Output the [X, Y] coordinate of the center of the cell containing the given text.  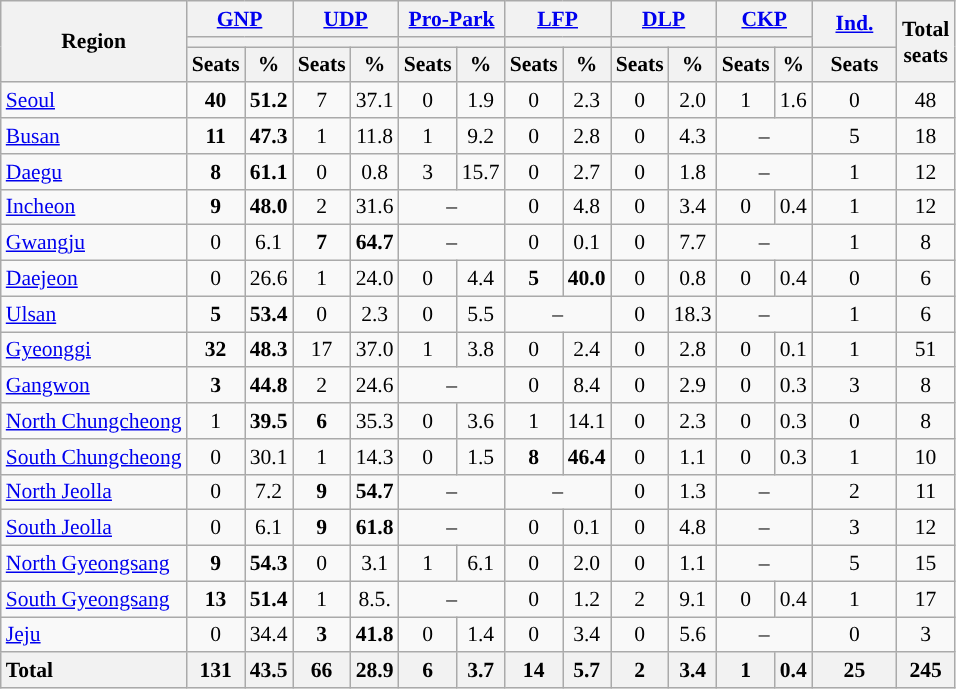
24.6 [375, 386]
18.3 [693, 314]
44.8 [269, 386]
11.8 [375, 136]
14.1 [587, 421]
32 [216, 350]
64.7 [375, 243]
1.3 [693, 492]
28.9 [375, 671]
North Gyeongsang [94, 564]
Totalseats [926, 42]
46.4 [587, 457]
South Jeolla [94, 528]
31.6 [375, 207]
3.8 [481, 350]
9.2 [481, 136]
51.2 [269, 101]
24.0 [375, 279]
Pro-Park [452, 19]
4.3 [693, 136]
131 [216, 671]
15.7 [481, 172]
2.4 [587, 350]
66 [322, 671]
10 [926, 457]
14.3 [375, 457]
3.6 [481, 421]
DLP [664, 19]
51 [926, 350]
Gangwon [94, 386]
26.6 [269, 279]
1.9 [481, 101]
Gyeonggi [94, 350]
South Chungcheong [94, 457]
14 [534, 671]
30.1 [269, 457]
4.4 [481, 279]
5.7 [587, 671]
54.3 [269, 564]
35.3 [375, 421]
LFP [558, 19]
Ulsan [94, 314]
43.5 [269, 671]
CKP [764, 19]
5.5 [481, 314]
3.1 [375, 564]
39.5 [269, 421]
34.4 [269, 635]
2.9 [693, 386]
61.8 [375, 528]
Total [94, 671]
1.5 [481, 457]
North Jeolla [94, 492]
3.7 [481, 671]
40.0 [587, 279]
Busan [94, 136]
Jeju [94, 635]
1.6 [794, 101]
13 [216, 599]
UDP [346, 19]
1.8 [693, 172]
7.2 [269, 492]
GNP [240, 19]
48 [926, 101]
48.0 [269, 207]
37.0 [375, 350]
41.8 [375, 635]
7.7 [693, 243]
245 [926, 671]
1.2 [587, 599]
54.7 [375, 492]
61.1 [269, 172]
Seoul [94, 101]
1.4 [481, 635]
2.7 [587, 172]
Daejeon [94, 279]
51.4 [269, 599]
18 [926, 136]
47.3 [269, 136]
9.1 [693, 599]
Gwangju [94, 243]
South Gyeongsang [94, 599]
5.6 [693, 635]
37.1 [375, 101]
Ind. [854, 24]
8.4 [587, 386]
Daegu [94, 172]
North Chungcheong [94, 421]
48.3 [269, 350]
40 [216, 101]
53.4 [269, 314]
Incheon [94, 207]
Region [94, 42]
8.5. [375, 599]
25 [854, 671]
15 [926, 564]
